Identify which cell holds the provided text, then report its (X, Y) central coordinate. 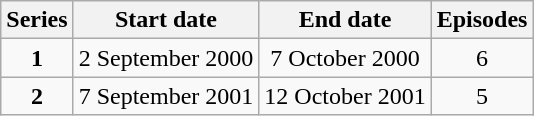
2 September 2000 (166, 58)
Start date (166, 20)
12 October 2001 (345, 96)
5 (482, 96)
1 (37, 58)
7 October 2000 (345, 58)
End date (345, 20)
Episodes (482, 20)
Series (37, 20)
2 (37, 96)
7 September 2001 (166, 96)
6 (482, 58)
